Detect which cell encompasses the target text, then output its (x, y) center coordinate. 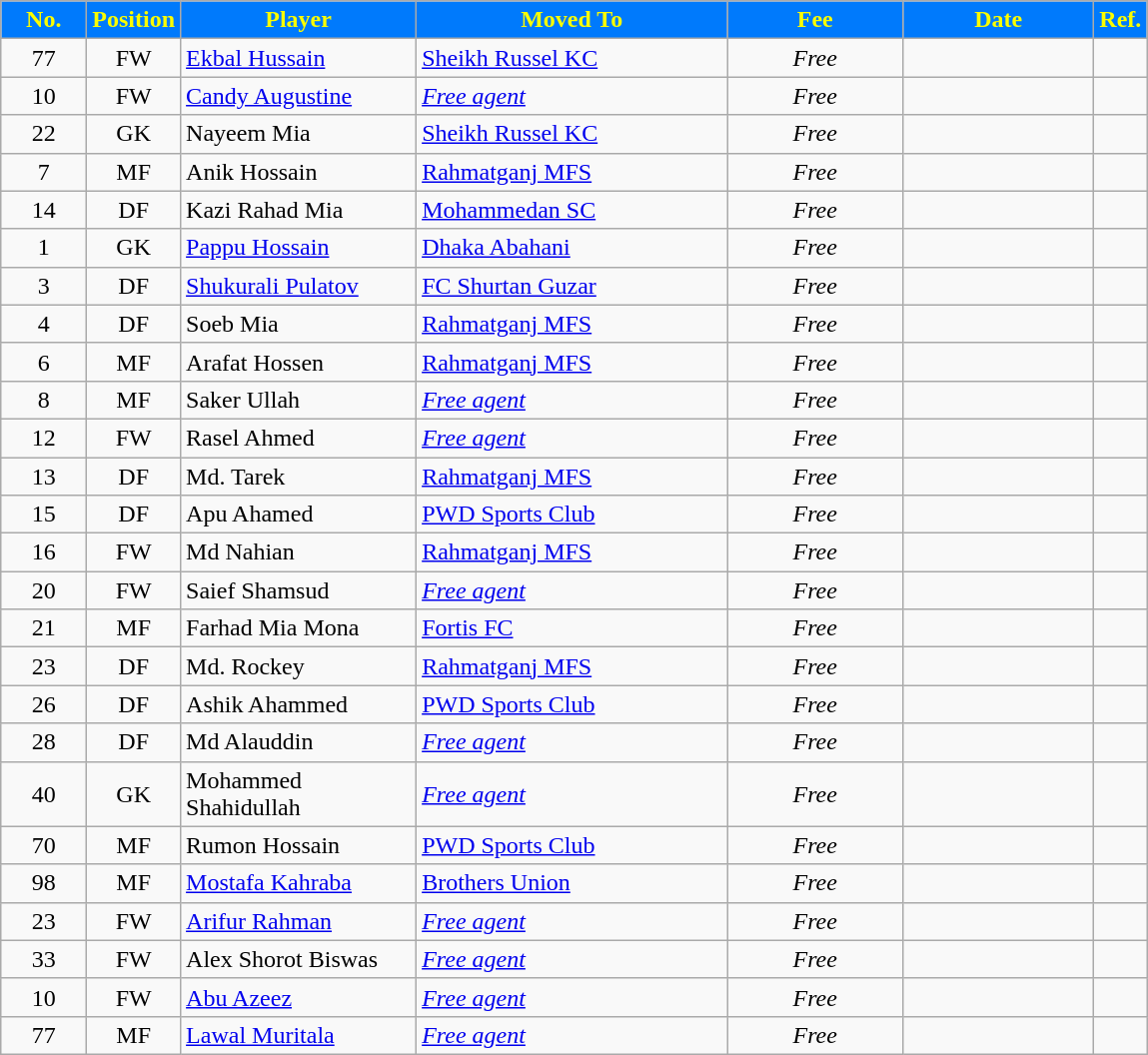
Dhaka Abahani (572, 248)
Mostafa Kahraba (299, 883)
Alex Shorot Biswas (299, 959)
Rumon Hossain (299, 845)
7 (44, 172)
Saief Shamsud (299, 590)
Shukurali Pulatov (299, 286)
40 (44, 793)
Nayeem Mia (299, 134)
Lawal Muritala (299, 1035)
33 (44, 959)
20 (44, 590)
Ref. (1121, 20)
3 (44, 286)
98 (44, 883)
Apu Ahamed (299, 515)
Saker Ullah (299, 400)
28 (44, 742)
No. (44, 20)
4 (44, 324)
Anik Hossain (299, 172)
Candy Augustine (299, 96)
Arafat Hossen (299, 362)
Md Nahian (299, 552)
22 (44, 134)
Fee (815, 20)
Ashik Ahammed (299, 704)
14 (44, 210)
Farhad Mia Mona (299, 628)
Pappu Hossain (299, 248)
Player (299, 20)
Mohammedan SC (572, 210)
Arifur Rahman (299, 921)
21 (44, 628)
8 (44, 400)
Date (999, 20)
Md. Tarek (299, 477)
15 (44, 515)
Abu Azeez (299, 997)
6 (44, 362)
70 (44, 845)
FC Shurtan Guzar (572, 286)
26 (44, 704)
16 (44, 552)
12 (44, 438)
Kazi Rahad Mia (299, 210)
13 (44, 477)
Mohammed Shahidullah (299, 793)
Moved To (572, 20)
Position (134, 20)
1 (44, 248)
Brothers Union (572, 883)
Soeb Mia (299, 324)
Md Alauddin (299, 742)
Rasel Ahmed (299, 438)
Md. Rockey (299, 666)
Fortis FC (572, 628)
Ekbal Hussain (299, 58)
